Provide the [x, y] coordinate of the cell's center where the given text is located.  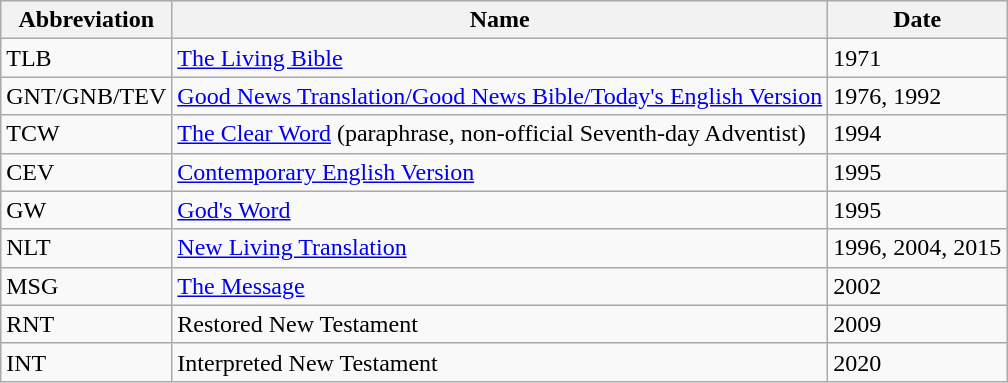
The Living Bible [500, 58]
Contemporary English Version [500, 172]
GNT/GNB/TEV [86, 96]
INT [86, 362]
God's Word [500, 210]
Name [500, 20]
Good News Translation/Good News Bible/Today's English Version [500, 96]
TCW [86, 134]
TLB [86, 58]
1971 [918, 58]
Restored New Testament [500, 324]
1994 [918, 134]
Date [918, 20]
NLT [86, 248]
CEV [86, 172]
2020 [918, 362]
2009 [918, 324]
RNT [86, 324]
The Clear Word (paraphrase, non-official Seventh-day Adventist) [500, 134]
1976, 1992 [918, 96]
Interpreted New Testament [500, 362]
GW [86, 210]
MSG [86, 286]
Abbreviation [86, 20]
The Message [500, 286]
2002 [918, 286]
1996, 2004, 2015 [918, 248]
New Living Translation [500, 248]
